Identify which cell holds the provided text, then report its [X, Y] central coordinate. 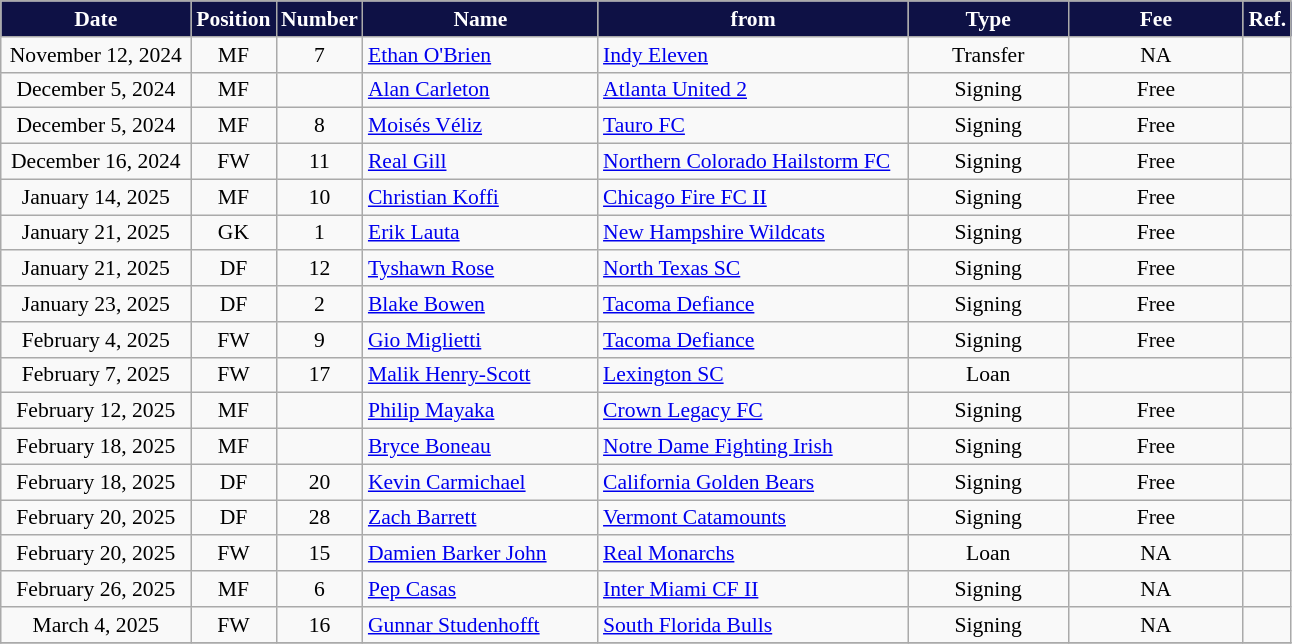
7 [320, 55]
15 [320, 554]
Ethan O'Brien [480, 55]
6 [320, 589]
10 [320, 197]
Chicago Fire FC II [753, 197]
February 7, 2025 [96, 375]
Fee [1156, 19]
Gunnar Studenhofft [480, 625]
Philip Mayaka [480, 411]
Real Monarchs [753, 554]
1 [320, 233]
November 12, 2024 [96, 55]
Blake Bowen [480, 304]
New Hampshire Wildcats [753, 233]
Alan Carleton [480, 90]
from [753, 19]
February 4, 2025 [96, 340]
9 [320, 340]
Northern Colorado Hailstorm FC [753, 162]
Date [96, 19]
Real Gill [480, 162]
Gio Miglietti [480, 340]
January 23, 2025 [96, 304]
California Golden Bears [753, 482]
February 26, 2025 [96, 589]
Indy Eleven [753, 55]
December 16, 2024 [96, 162]
Moisés Véliz [480, 126]
20 [320, 482]
March 4, 2025 [96, 625]
Transfer [988, 55]
12 [320, 269]
Kevin Carmichael [480, 482]
2 [320, 304]
January 14, 2025 [96, 197]
North Texas SC [753, 269]
Pep Casas [480, 589]
Atlanta United 2 [753, 90]
Christian Koffi [480, 197]
Tauro FC [753, 126]
Zach Barrett [480, 518]
South Florida Bulls [753, 625]
Malik Henry-Scott [480, 375]
Name [480, 19]
Inter Miami CF II [753, 589]
Number [320, 19]
Notre Dame Fighting Irish [753, 447]
8 [320, 126]
Erik Lauta [480, 233]
Tyshawn Rose [480, 269]
Crown Legacy FC [753, 411]
Damien Barker John [480, 554]
28 [320, 518]
GK [234, 233]
Lexington SC [753, 375]
17 [320, 375]
Bryce Boneau [480, 447]
Position [234, 19]
Ref. [1267, 19]
Vermont Catamounts [753, 518]
February 12, 2025 [96, 411]
11 [320, 162]
Type [988, 19]
16 [320, 625]
